Capture the cell that displays the provided text and extract its [x, y] central coordinate. 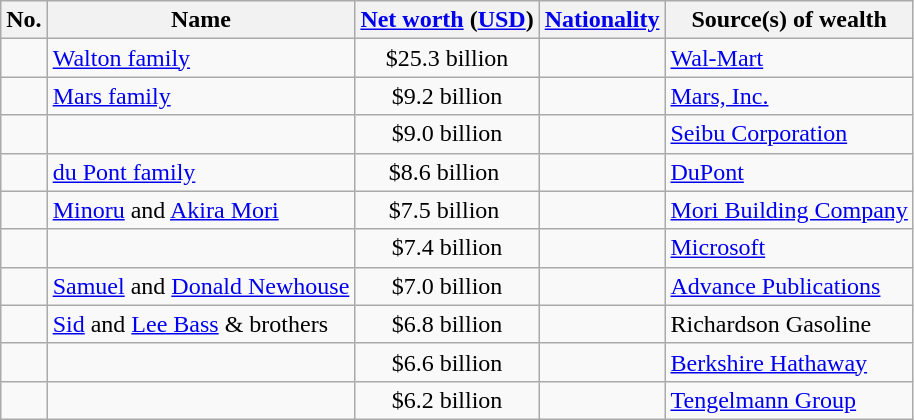
DuPont [789, 172]
$6.8 billion [447, 324]
Samuel and Donald Newhouse [201, 286]
$8.6 billion [447, 172]
$7.0 billion [447, 286]
Mori Building Company [789, 210]
$7.5 billion [447, 210]
Wal-Mart [789, 58]
Sid and Lee Bass & brothers [201, 324]
Tengelmann Group [789, 400]
Mars family [201, 96]
Microsoft [789, 248]
Walton family [201, 58]
Name [201, 20]
Minoru and Akira Mori [201, 210]
$7.4 billion [447, 248]
$6.6 billion [447, 362]
Berkshire Hathaway [789, 362]
$25.3 billion [447, 58]
Nationality [602, 20]
du Pont family [201, 172]
Net worth (USD) [447, 20]
Source(s) of wealth [789, 20]
Mars, Inc. [789, 96]
Advance Publications [789, 286]
$6.2 billion [447, 400]
No. [24, 20]
Richardson Gasoline [789, 324]
$9.0 billion [447, 134]
$9.2 billion [447, 96]
Seibu Corporation [789, 134]
